Locate the cell with the specified text and output its (x, y) center coordinate. 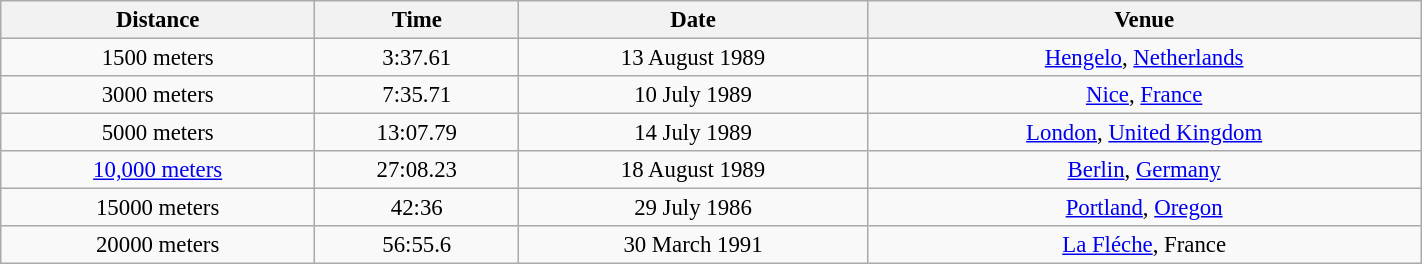
Distance (158, 20)
Nice, France (1144, 95)
42:36 (417, 208)
Portland, Oregon (1144, 208)
20000 meters (158, 245)
London, United Kingdom (1144, 133)
Time (417, 20)
27:08.23 (417, 170)
1500 meters (158, 58)
29 July 1986 (693, 208)
La Fléche, France (1144, 245)
30 March 1991 (693, 245)
10 July 1989 (693, 95)
3:37.61 (417, 58)
14 July 1989 (693, 133)
13:07.79 (417, 133)
3000 meters (158, 95)
18 August 1989 (693, 170)
7:35.71 (417, 95)
Venue (1144, 20)
5000 meters (158, 133)
Berlin, Germany (1144, 170)
Date (693, 20)
15000 meters (158, 208)
13 August 1989 (693, 58)
10,000 meters (158, 170)
56:55.6 (417, 245)
Hengelo, Netherlands (1144, 58)
